From the cell containing the given text, extract its center point as [x, y] coordinate. 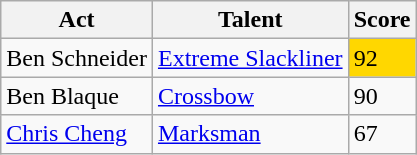
Crossbow [250, 96]
Act [77, 20]
Marksman [250, 134]
Talent [250, 20]
Chris Cheng [77, 134]
Score [382, 20]
67 [382, 134]
92 [382, 58]
Ben Schneider [77, 58]
Extreme Slackliner [250, 58]
Ben Blaque [77, 96]
90 [382, 96]
